Return the [X, Y] coordinate for the center point of the cell that contains the specified text.  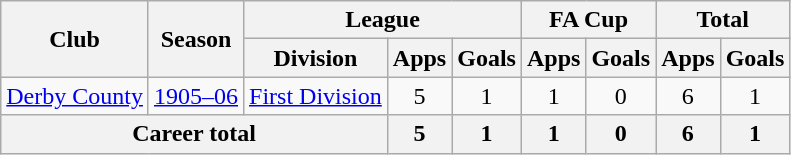
Career total [194, 134]
Total [723, 20]
Club [75, 39]
Derby County [75, 96]
First Division [316, 96]
League [383, 20]
FA Cup [588, 20]
Division [316, 58]
1905–06 [196, 96]
Season [196, 39]
